From the cell containing the given text, extract its center point as (x, y) coordinate. 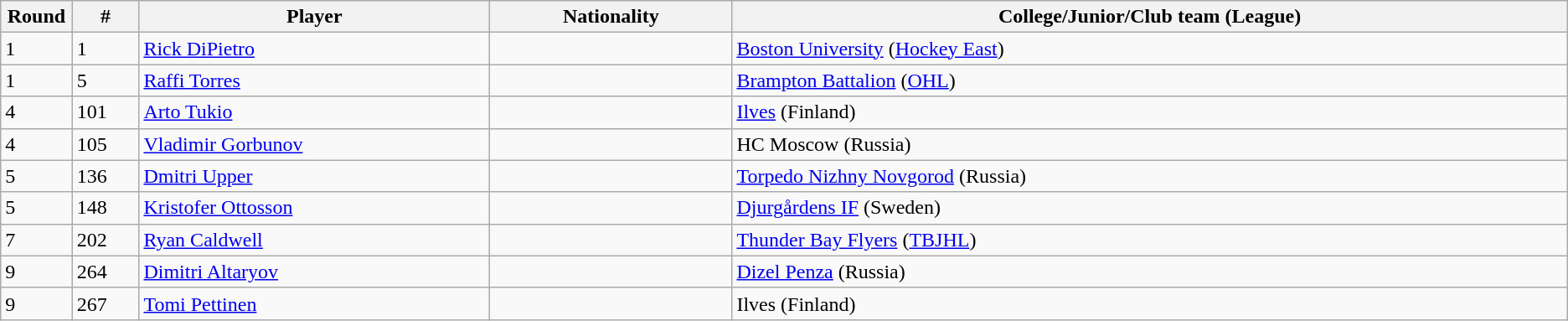
Dmitri Upper (315, 176)
136 (106, 176)
Ryan Caldwell (315, 240)
Raffi Torres (315, 80)
264 (106, 272)
Boston University (Hockey East) (1149, 49)
Torpedo Nizhny Novgorod (Russia) (1149, 176)
Nationality (611, 17)
Thunder Bay Flyers (TBJHL) (1149, 240)
Kristofer Ottosson (315, 208)
Player (315, 17)
Brampton Battalion (OHL) (1149, 80)
College/Junior/Club team (League) (1149, 17)
Vladimir Gorbunov (315, 144)
Dizel Penza (Russia) (1149, 272)
Round (37, 17)
HC Moscow (Russia) (1149, 144)
267 (106, 303)
Tomi Pettinen (315, 303)
Rick DiPietro (315, 49)
Djurgårdens IF (Sweden) (1149, 208)
148 (106, 208)
Arto Tukio (315, 112)
7 (37, 240)
Dimitri Altaryov (315, 272)
101 (106, 112)
# (106, 17)
105 (106, 144)
202 (106, 240)
